Locate the cell with the specified text and output its [x, y] center coordinate. 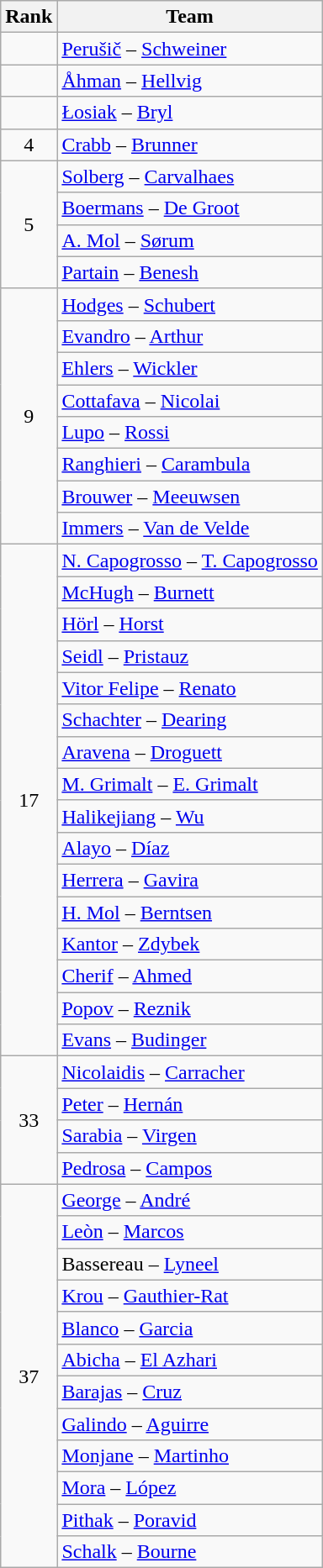
Peter – Hernán [190, 1104]
Halikejiang – Wu [190, 816]
33 [29, 1120]
N. Capogrosso – T. Capogrosso [190, 560]
Brouwer – Meeuwsen [190, 497]
McHugh – Burnett [190, 592]
Leòn – Marcos [190, 1232]
Boermans – De Groot [190, 208]
Aravena – Droguett [190, 752]
Crabb – Brunner [190, 145]
Schalk – Bourne [190, 1552]
Kantor – Zdybek [190, 944]
Ranghieri – Carambula [190, 465]
Galindo – Aguirre [190, 1424]
Lupo – Rossi [190, 433]
5 [29, 224]
Sarabia – Virgen [190, 1136]
17 [29, 800]
Herrera – Gavira [190, 880]
Alayo – Díaz [190, 848]
Bassereau – Lyneel [190, 1264]
Rank [29, 17]
Seidl – Pristauz [190, 656]
Barajas – Cruz [190, 1392]
4 [29, 145]
A. Mol – Sørum [190, 240]
Blanco – Garcia [190, 1328]
Immers – Van de Velde [190, 529]
M. Grimalt – E. Grimalt [190, 784]
Vitor Felipe – Renato [190, 688]
Solberg – Carvalhaes [190, 176]
Pithak – Poravid [190, 1520]
Team [190, 17]
Abicha – El Azhari [190, 1360]
Partain – Benesh [190, 272]
Nicolaidis – Carracher [190, 1072]
Ehlers – Wickler [190, 368]
Perušič – Schweiner [190, 49]
Cherif – Ahmed [190, 976]
Hörl – Horst [190, 624]
37 [29, 1376]
Łosiak – Bryl [190, 113]
Monjane – Martinho [190, 1456]
H. Mol – Berntsen [190, 912]
9 [29, 416]
Åhman – Hellvig [190, 81]
Pedrosa – Campos [190, 1168]
Evandro – Arthur [190, 336]
Cottafava – Nicolai [190, 401]
Mora – López [190, 1488]
Popov – Reznik [190, 1008]
Schachter – Dearing [190, 720]
Evans – Budinger [190, 1040]
Krou – Gauthier-Rat [190, 1296]
George – André [190, 1200]
Hodges – Schubert [190, 304]
